Pinpoint the cell where the given text exists, returning its (X, Y) midpoint coordinate. 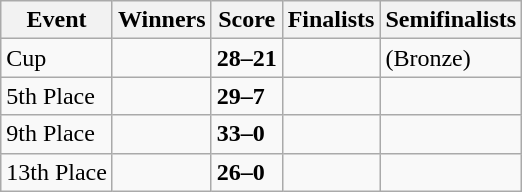
9th Place (57, 134)
Semifinalists (451, 20)
26–0 (246, 172)
(Bronze) (451, 58)
Cup (57, 58)
13th Place (57, 172)
5th Place (57, 96)
33–0 (246, 134)
Finalists (331, 20)
Winners (162, 20)
28–21 (246, 58)
Score (246, 20)
Event (57, 20)
29–7 (246, 96)
